Search for the cell housing the specified text and yield its [X, Y] center coordinate. 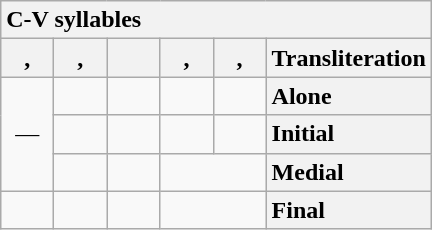
C-V syllables [216, 20]
Final [348, 210]
Alone [348, 96]
Transliteration [348, 58]
Medial [348, 172]
— [28, 134]
Initial [348, 134]
